Scan for the cell matching the given text and deliver its (x, y) coordinate at center. 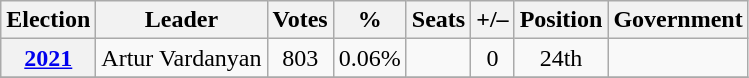
+/– (492, 20)
Votes (300, 20)
803 (300, 58)
% (370, 20)
Position (561, 20)
Artur Vardanyan (182, 58)
0 (492, 58)
0.06% (370, 58)
Leader (182, 20)
Seats (438, 20)
Government (678, 20)
24th (561, 58)
2021 (48, 58)
Election (48, 20)
